From the cell containing the given text, extract its center point as (x, y) coordinate. 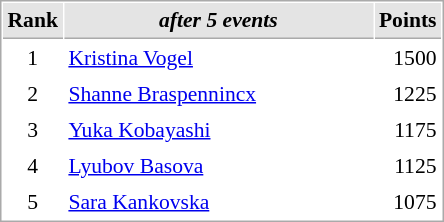
1225 (408, 93)
Yuka Kobayashi (218, 129)
1125 (408, 165)
1500 (408, 57)
3 (32, 129)
Lyubov Basova (218, 165)
1175 (408, 129)
5 (32, 201)
2 (32, 93)
1075 (408, 201)
Sara Kankovska (218, 201)
after 5 events (218, 21)
Points (408, 21)
Shanne Braspennincx (218, 93)
Rank (32, 21)
1 (32, 57)
4 (32, 165)
Kristina Vogel (218, 57)
